Scan for the cell matching the given text and deliver its (X, Y) coordinate at center. 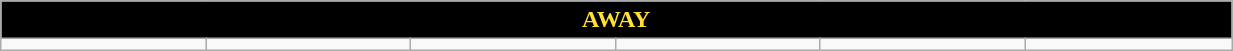
AWAY (616, 20)
